Determine the [x, y] coordinate at the center of the cell enclosing the given text.  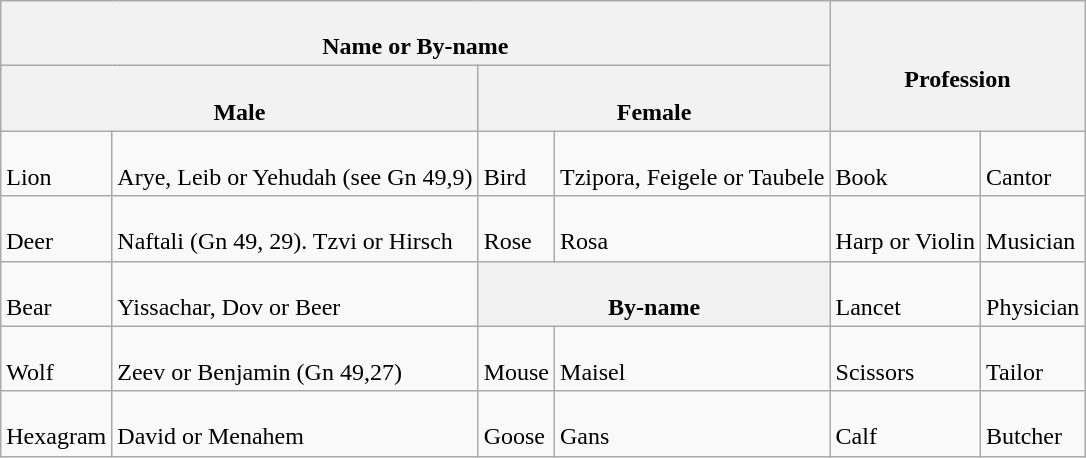
Gans [693, 424]
Lion [56, 164]
Profession [958, 66]
Tzipora, Feigele or Taubele [693, 164]
Goose [516, 424]
Musician [1033, 228]
Bear [56, 294]
Rose [516, 228]
Maisel [693, 358]
Wolf [56, 358]
Book [905, 164]
David or Menahem [295, 424]
Scissors [905, 358]
Lancet [905, 294]
By-name [654, 294]
Hexagram [56, 424]
Butcher [1033, 424]
Calf [905, 424]
Name or By-name [416, 34]
Deer [56, 228]
Arye, Leib or Yehudah (see Gn 49,9) [295, 164]
Bird [516, 164]
Harp or Violin [905, 228]
Cantor [1033, 164]
Male [240, 98]
Zeev or Benjamin (Gn 49,27) [295, 358]
Female [654, 98]
Rosa [693, 228]
Physician [1033, 294]
Yissachar, Dov or Beer [295, 294]
Tailor [1033, 358]
Mouse [516, 358]
Naftali (Gn 49, 29). Tzvi or Hirsch [295, 228]
